Extract the [x, y] coordinate from the center of the cell holding the provided text.  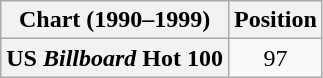
Position [276, 20]
US Billboard Hot 100 [115, 58]
Chart (1990–1999) [115, 20]
97 [276, 58]
